Return (x, y) of the center of cell containing provided text 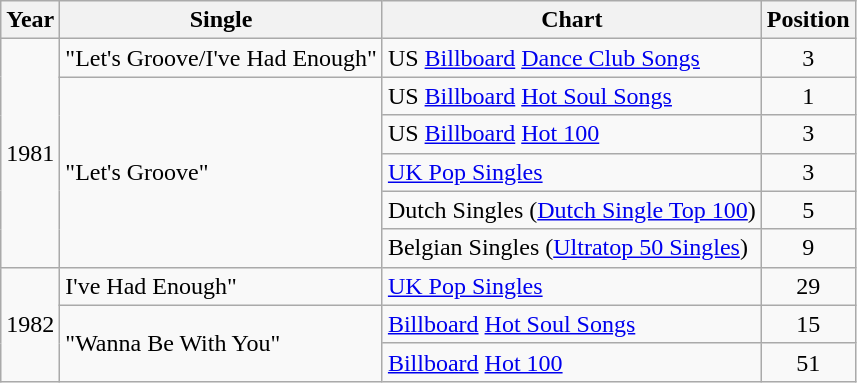
"Wanna Be With You" (222, 343)
1 (808, 96)
Chart (572, 20)
9 (808, 248)
5 (808, 210)
Billboard Hot Soul Songs (572, 324)
29 (808, 286)
51 (808, 362)
Year (30, 20)
Billboard Hot 100 (572, 362)
"Let's Groove" (222, 172)
US Billboard Hot 100 (572, 134)
Single (222, 20)
"Let's Groove/I've Had Enough" (222, 58)
US Billboard Dance Club Songs (572, 58)
Position (808, 20)
15 (808, 324)
Belgian Singles (Ultratop 50 Singles) (572, 248)
US Billboard Hot Soul Songs (572, 96)
1981 (30, 153)
1982 (30, 324)
I've Had Enough" (222, 286)
Dutch Singles (Dutch Single Top 100) (572, 210)
